From the cell containing the given text, extract its center point as (X, Y) coordinate. 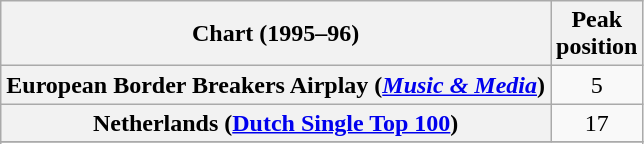
Netherlands (Dutch Single Top 100) (276, 123)
5 (596, 85)
European Border Breakers Airplay (Music & Media) (276, 85)
17 (596, 123)
Chart (1995–96) (276, 34)
Peakposition (596, 34)
